Provide the [x, y] coordinate of the cell's center where the given text is located.  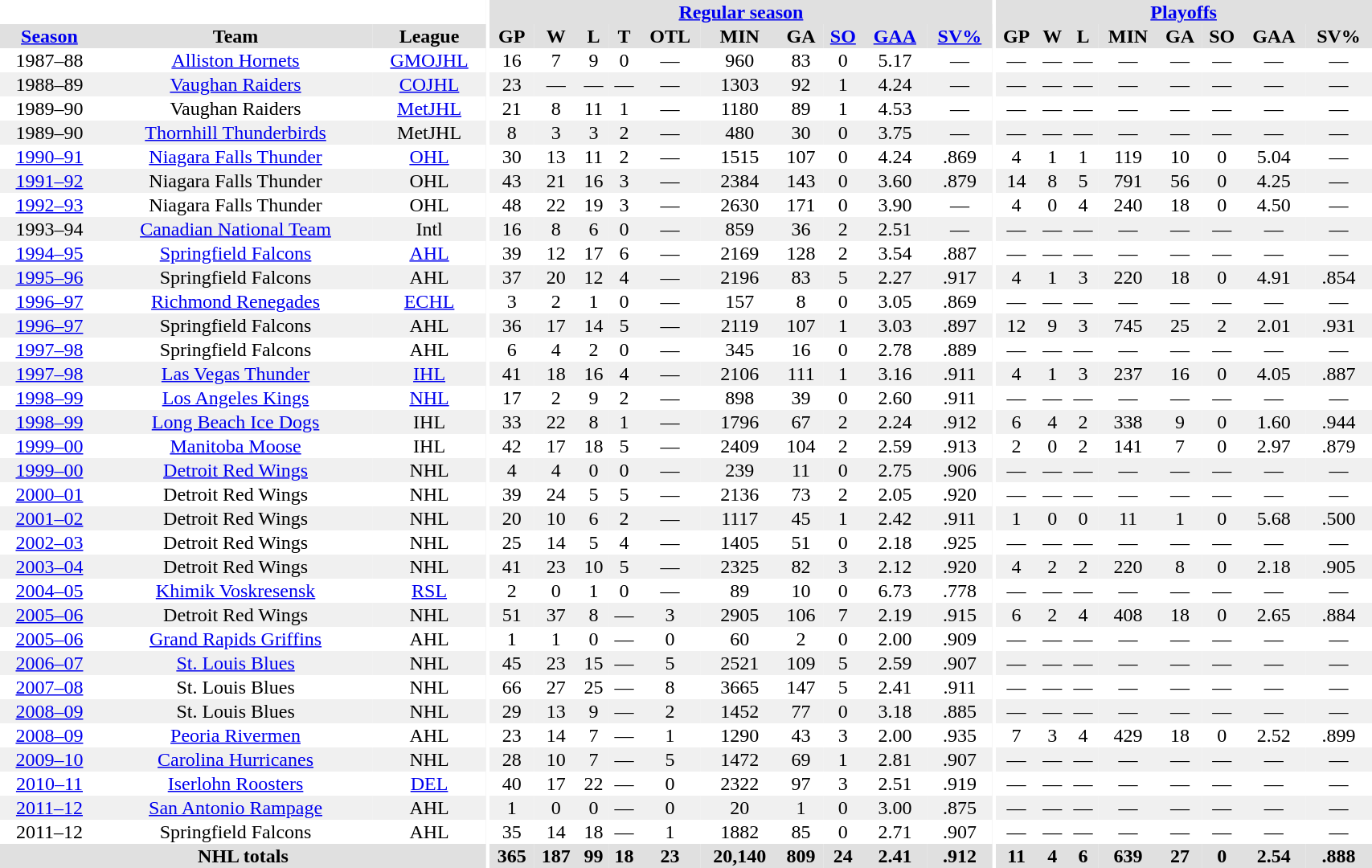
Regular season [741, 12]
1452 [740, 711]
Las Vegas Thunder [235, 374]
Los Angeles Kings [235, 398]
2169 [740, 253]
42 [511, 446]
OTL [670, 36]
Playoffs [1183, 12]
28 [511, 759]
2000–01 [50, 494]
.935 [960, 735]
.925 [960, 542]
2.01 [1274, 325]
73 [801, 494]
2004–05 [50, 591]
3.03 [895, 325]
2136 [740, 494]
3.54 [895, 253]
147 [801, 687]
119 [1128, 157]
2006–07 [50, 663]
408 [1128, 615]
Team [235, 36]
77 [801, 711]
3.75 [895, 133]
1995–96 [50, 277]
.917 [960, 277]
3665 [740, 687]
1994–95 [50, 253]
3.60 [895, 181]
2.19 [895, 615]
67 [801, 422]
92 [801, 84]
1.60 [1274, 422]
2.71 [895, 832]
745 [1128, 325]
429 [1128, 735]
33 [511, 422]
.897 [960, 325]
League [429, 36]
111 [801, 374]
2009–10 [50, 759]
104 [801, 446]
240 [1128, 205]
2.97 [1274, 446]
99 [593, 856]
2325 [740, 567]
1303 [740, 84]
.905 [1339, 567]
2119 [740, 325]
2010–11 [50, 784]
35 [511, 832]
.931 [1339, 325]
239 [740, 470]
2.75 [895, 470]
1987–88 [50, 60]
97 [801, 784]
106 [801, 615]
ECHL [429, 301]
2.24 [895, 422]
DEL [429, 784]
1990–91 [50, 157]
2322 [740, 784]
1290 [740, 735]
Grand Rapids Griffins [235, 639]
.944 [1339, 422]
Alliston Hornets [235, 60]
2.81 [895, 759]
2.52 [1274, 735]
66 [511, 687]
.906 [960, 470]
4.50 [1274, 205]
.885 [960, 711]
5.04 [1274, 157]
.913 [960, 446]
2905 [740, 615]
1882 [740, 832]
143 [801, 181]
15 [593, 663]
338 [1128, 422]
2007–08 [50, 687]
Manitoba Moose [235, 446]
Long Beach Ice Dogs [235, 422]
480 [740, 133]
898 [740, 398]
.899 [1339, 735]
3.05 [895, 301]
RSL [429, 591]
Canadian National Team [235, 229]
2.12 [895, 567]
2106 [740, 374]
639 [1128, 856]
40 [511, 784]
128 [801, 253]
3.18 [895, 711]
1117 [740, 518]
157 [740, 301]
4.91 [1274, 277]
3.90 [895, 205]
2196 [740, 277]
.875 [960, 808]
1993–94 [50, 229]
2384 [740, 181]
1991–92 [50, 181]
.915 [960, 615]
1472 [740, 759]
5.68 [1274, 518]
187 [556, 856]
1992–93 [50, 205]
COJHL [429, 84]
Iserlohn Roosters [235, 784]
109 [801, 663]
20,140 [740, 856]
2409 [740, 446]
4.53 [895, 108]
3.00 [895, 808]
2.78 [895, 350]
.889 [960, 350]
85 [801, 832]
809 [801, 856]
2.42 [895, 518]
60 [740, 639]
2.65 [1274, 615]
141 [1128, 446]
2521 [740, 663]
2001–02 [50, 518]
2.60 [895, 398]
2.54 [1274, 856]
6.73 [895, 591]
29 [511, 711]
Thornhill Thunderbirds [235, 133]
1180 [740, 108]
Carolina Hurricanes [235, 759]
.500 [1339, 518]
.884 [1339, 615]
1515 [740, 157]
345 [740, 350]
.919 [960, 784]
.909 [960, 639]
365 [511, 856]
4.25 [1274, 181]
82 [801, 567]
T [625, 36]
4.05 [1274, 374]
2630 [740, 205]
171 [801, 205]
2.05 [895, 494]
Peoria Rivermen [235, 735]
GMOJHL [429, 60]
2003–04 [50, 567]
960 [740, 60]
2002–03 [50, 542]
791 [1128, 181]
Intl [429, 229]
Khimik Voskresensk [235, 591]
56 [1180, 181]
1405 [740, 542]
3.16 [895, 374]
1796 [740, 422]
69 [801, 759]
San Antonio Rampage [235, 808]
Richmond Renegades [235, 301]
48 [511, 205]
Season [50, 36]
.888 [1339, 856]
859 [740, 229]
2.27 [895, 277]
NHL totals [243, 856]
19 [593, 205]
.854 [1339, 277]
237 [1128, 374]
1988–89 [50, 84]
5.17 [895, 60]
.778 [960, 591]
